Capture the cell that displays the provided text and extract its (x, y) central coordinate. 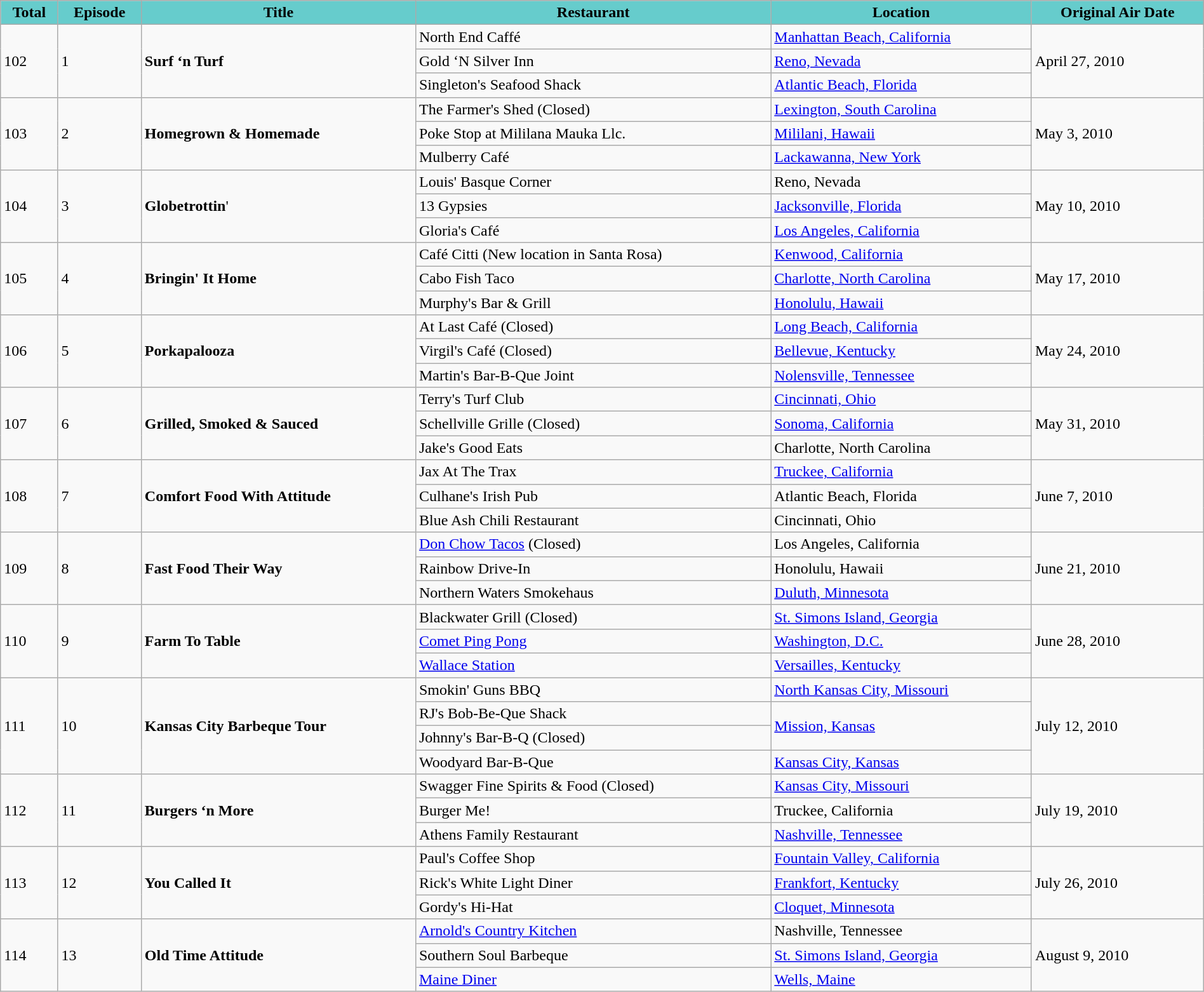
Woodyard Bar-B-Que (593, 762)
May 10, 2010 (1118, 206)
Sonoma, California (902, 424)
13 (99, 955)
1 (99, 61)
114 (29, 955)
Total (29, 13)
107 (29, 424)
6 (99, 424)
Cabo Fish Taco (593, 278)
Athens Family Restaurant (593, 834)
Gloria's Café (593, 230)
Globetrottin' (278, 206)
July 26, 2010 (1118, 883)
North End Caffé (593, 37)
Culhane's Irish Pub (593, 496)
Kenwood, California (902, 254)
5 (99, 351)
Frankfort, Kentucky (902, 883)
13 Gypsies (593, 206)
May 31, 2010 (1118, 424)
Original Air Date (1118, 13)
104 (29, 206)
Mulberry Café (593, 158)
Blackwater Grill (Closed) (593, 617)
3 (99, 206)
Versailles, Kentucky (902, 665)
Schellville Grille (Closed) (593, 424)
Burgers ‘n More (278, 810)
Johnny's Bar-B-Q (Closed) (593, 738)
11 (99, 810)
106 (29, 351)
Farm To Table (278, 641)
Title (278, 13)
Wells, Maine (902, 979)
Virgil's Café (Closed) (593, 351)
Louis' Basque Corner (593, 182)
Porkapalooza (278, 351)
2 (99, 133)
The Farmer's Shed (Closed) (593, 109)
105 (29, 278)
Southern Soul Barbeque (593, 955)
Rainbow Drive-In (593, 568)
Episode (99, 13)
Lackawanna, New York (902, 158)
Northern Waters Smokehaus (593, 593)
Duluth, Minnesota (902, 593)
109 (29, 568)
May 17, 2010 (1118, 278)
Lexington, South Carolina (902, 109)
Washington, D.C. (902, 641)
Cloquet, Minnesota (902, 907)
Murphy's Bar & Grill (593, 303)
Paul's Coffee Shop (593, 859)
Long Beach, California (902, 327)
110 (29, 641)
Kansas City, Kansas (902, 762)
RJ's Bob-Be-Que Shack (593, 714)
Wallace Station (593, 665)
Martin's Bar-B-Que Joint (593, 375)
Bellevue, Kentucky (902, 351)
10 (99, 725)
Fast Food Their Way (278, 568)
July 19, 2010 (1118, 810)
Homegrown & Homemade (278, 133)
Jax At The Trax (593, 472)
Smokin' Guns BBQ (593, 689)
Poke Stop at Mililana Mauka Llc. (593, 133)
Burger Me! (593, 810)
Restaurant (593, 13)
4 (99, 278)
Grilled, Smoked & Sauced (278, 424)
Gordy's Hi-Hat (593, 907)
Fountain Valley, California (902, 859)
Mission, Kansas (902, 726)
Rick's White Light Diner (593, 883)
Jacksonville, Florida (902, 206)
Comfort Food With Attitude (278, 496)
9 (99, 641)
At Last Café (Closed) (593, 327)
Location (902, 13)
May 3, 2010 (1118, 133)
April 27, 2010 (1118, 61)
113 (29, 883)
Gold ‘N Silver Inn (593, 61)
North Kansas City, Missouri (902, 689)
August 9, 2010 (1118, 955)
Café Citti (New location in Santa Rosa) (593, 254)
103 (29, 133)
Singleton's Seafood Shack (593, 85)
Nolensville, Tennessee (902, 375)
7 (99, 496)
Manhattan Beach, California (902, 37)
June 21, 2010 (1118, 568)
8 (99, 568)
108 (29, 496)
Arnold's Country Kitchen (593, 931)
112 (29, 810)
You Called It (278, 883)
Don Chow Tacos (Closed) (593, 544)
Blue Ash Chili Restaurant (593, 520)
102 (29, 61)
June 28, 2010 (1118, 641)
Kansas City, Missouri (902, 786)
Bringin' It Home (278, 278)
July 12, 2010 (1118, 725)
Comet Ping Pong (593, 641)
Mililani, Hawaii (902, 133)
Terry's Turf Club (593, 399)
Maine Diner (593, 979)
May 24, 2010 (1118, 351)
June 7, 2010 (1118, 496)
Swagger Fine Spirits & Food (Closed) (593, 786)
Kansas City Barbeque Tour (278, 725)
12 (99, 883)
Jake's Good Eats (593, 448)
Surf ‘n Turf (278, 61)
111 (29, 725)
Old Time Attitude (278, 955)
